Locate the cell with the specified text and output its (x, y) center coordinate. 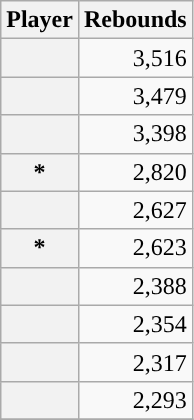
2,354 (135, 324)
2,317 (135, 362)
2,388 (135, 286)
Player (40, 20)
2,627 (135, 210)
2,623 (135, 248)
2,820 (135, 172)
3,516 (135, 58)
3,398 (135, 134)
Rebounds (135, 20)
3,479 (135, 96)
2,293 (135, 400)
